Pinpoint the cell where the given text exists, returning its (x, y) midpoint coordinate. 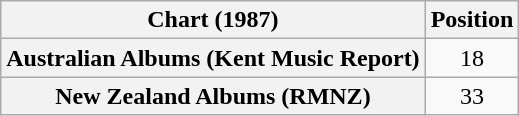
Position (472, 20)
Chart (1987) (213, 20)
18 (472, 58)
New Zealand Albums (RMNZ) (213, 96)
Australian Albums (Kent Music Report) (213, 58)
33 (472, 96)
